Provide the (X, Y) coordinate of the cell's center where the given text is located.  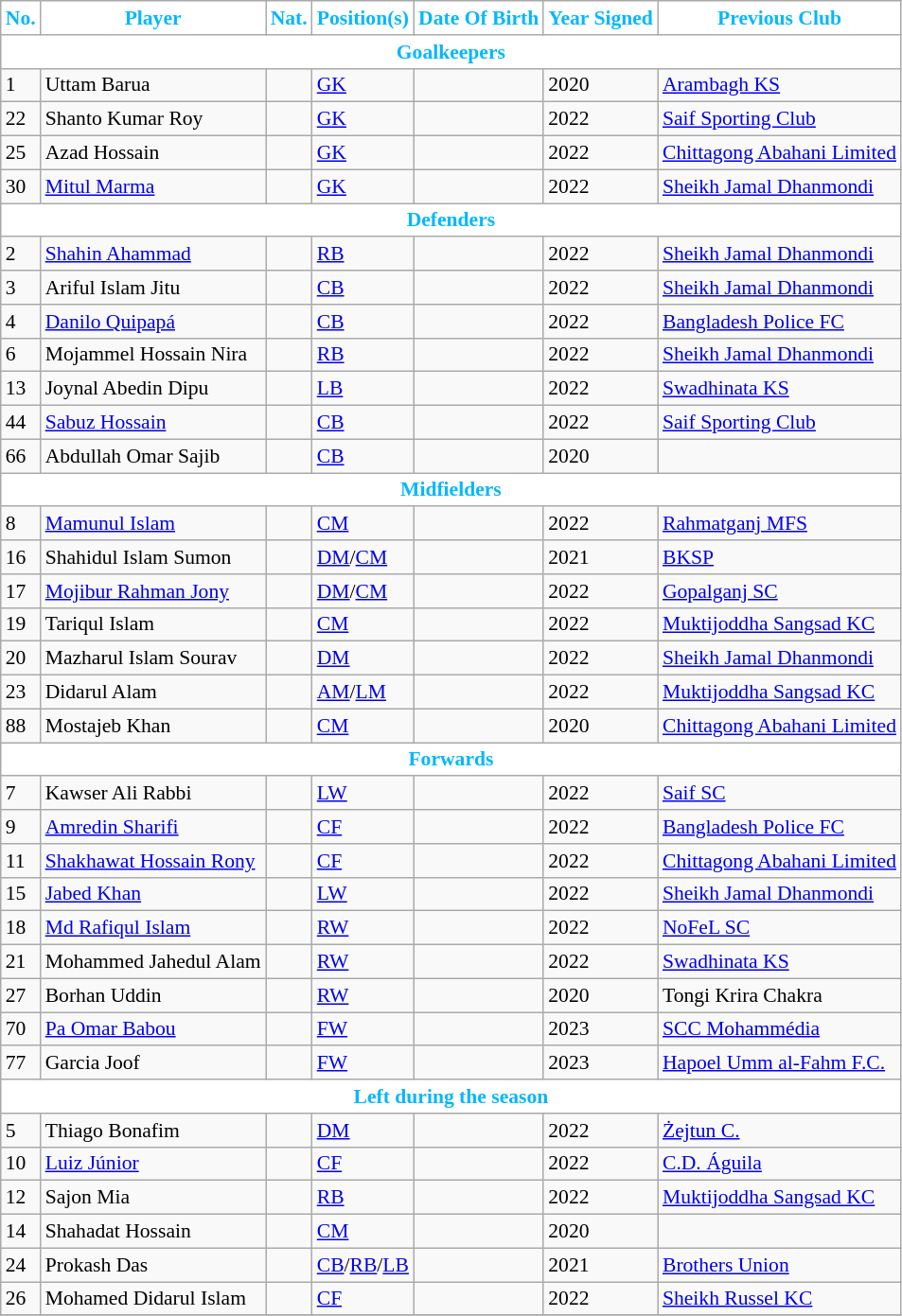
Joynal Abedin Dipu (153, 389)
BKSP (780, 557)
8 (21, 524)
Sajon Mia (153, 1198)
Mohamed Didarul Islam (153, 1299)
Saif SC (780, 794)
88 (21, 726)
Year Signed (600, 18)
Kawser Ali Rabbi (153, 794)
Abdullah Omar Sajib (153, 456)
77 (21, 1063)
Player (153, 18)
Position(s) (363, 18)
NoFeL SC (780, 928)
Shahadat Hossain (153, 1232)
CB/RB/LB (363, 1265)
SCC Mohammédia (780, 1029)
24 (21, 1265)
Mojibur Rahman Jony (153, 591)
14 (21, 1232)
25 (21, 153)
20 (21, 658)
15 (21, 894)
Rahmatganj MFS (780, 524)
2 (21, 254)
Arambagh KS (780, 85)
9 (21, 827)
Jabed Khan (153, 894)
Mitul Marma (153, 186)
21 (21, 962)
Shahin Ahammad (153, 254)
Azad Hossain (153, 153)
Sheikh Russel KC (780, 1299)
Shanto Kumar Roy (153, 119)
Garcia Joof (153, 1063)
13 (21, 389)
C.D. Águila (780, 1164)
Midfielders (451, 490)
17 (21, 591)
30 (21, 186)
Amredin Sharifi (153, 827)
22 (21, 119)
1 (21, 85)
16 (21, 557)
Nat. (290, 18)
11 (21, 861)
Gopalganj SC (780, 591)
Mostajeb Khan (153, 726)
Date Of Birth (479, 18)
LB (363, 389)
Goalkeepers (451, 52)
Prokash Das (153, 1265)
Previous Club (780, 18)
6 (21, 355)
Mojammel Hossain Nira (153, 355)
12 (21, 1198)
Mazharul Islam Sourav (153, 658)
Danilo Quipapá (153, 322)
Tariqul Islam (153, 624)
Luiz Júnior (153, 1164)
5 (21, 1131)
Brothers Union (780, 1265)
Hapoel Umm al-Fahm F.C. (780, 1063)
18 (21, 928)
AM/LM (363, 693)
26 (21, 1299)
Defenders (451, 220)
Didarul Alam (153, 693)
Sabuz Hossain (153, 423)
Left during the season (451, 1097)
27 (21, 995)
7 (21, 794)
70 (21, 1029)
Thiago Bonafim (153, 1131)
No. (21, 18)
Shahidul Islam Sumon (153, 557)
Forwards (451, 760)
23 (21, 693)
66 (21, 456)
4 (21, 322)
Mamunul Islam (153, 524)
Shakhawat Hossain Rony (153, 861)
Żejtun C. (780, 1131)
19 (21, 624)
Ariful Islam Jitu (153, 288)
3 (21, 288)
44 (21, 423)
Uttam Barua (153, 85)
10 (21, 1164)
Pa Omar Babou (153, 1029)
Tongi Krira Chakra (780, 995)
Mohammed Jahedul Alam (153, 962)
Md Rafiqul Islam (153, 928)
Borhan Uddin (153, 995)
